Detect which cell encompasses the target text, then output its (x, y) center coordinate. 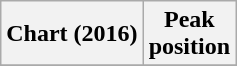
Chart (2016) (72, 34)
Peakposition (189, 34)
